From the cell containing the given text, extract its center point as [x, y] coordinate. 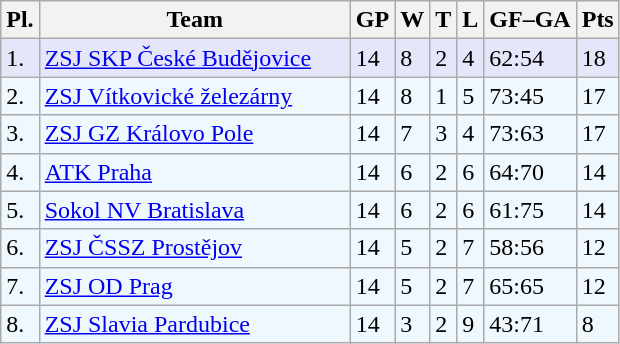
W [412, 20]
8. [20, 324]
Pts [598, 20]
Pl. [20, 20]
GF–GA [530, 20]
ZSJ SKP České Budějovice [194, 58]
1 [444, 96]
61:75 [530, 210]
4. [20, 172]
64:70 [530, 172]
3. [20, 134]
9 [470, 324]
ATK Praha [194, 172]
ZSJ Slavia Pardubice [194, 324]
43:71 [530, 324]
18 [598, 58]
65:65 [530, 286]
62:54 [530, 58]
Sokol NV Bratislava [194, 210]
73:63 [530, 134]
T [444, 20]
L [470, 20]
ZSJ Vítkovické železárny [194, 96]
6. [20, 248]
5. [20, 210]
ZSJ ČSSZ Prostějov [194, 248]
ZSJ GZ Královo Pole [194, 134]
Team [194, 20]
73:45 [530, 96]
1. [20, 58]
ZSJ OD Prag [194, 286]
2. [20, 96]
7. [20, 286]
GP [372, 20]
58:56 [530, 248]
